Output the (X, Y) coordinate of the center of the cell containing the given text.  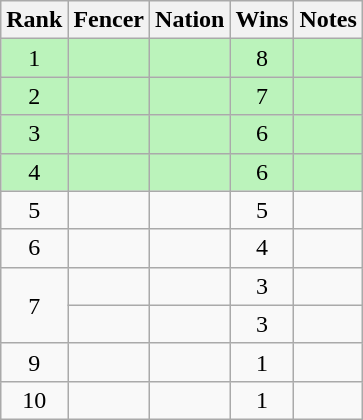
8 (262, 58)
Fencer (109, 20)
Wins (262, 20)
Notes (328, 20)
9 (34, 362)
Nation (190, 20)
2 (34, 96)
10 (34, 400)
Rank (34, 20)
